Search for the cell housing the specified text and yield its (X, Y) center coordinate. 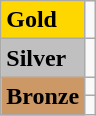
Gold (43, 20)
Silver (43, 58)
Bronze (43, 96)
